Detect which cell encompasses the target text, then output its (x, y) center coordinate. 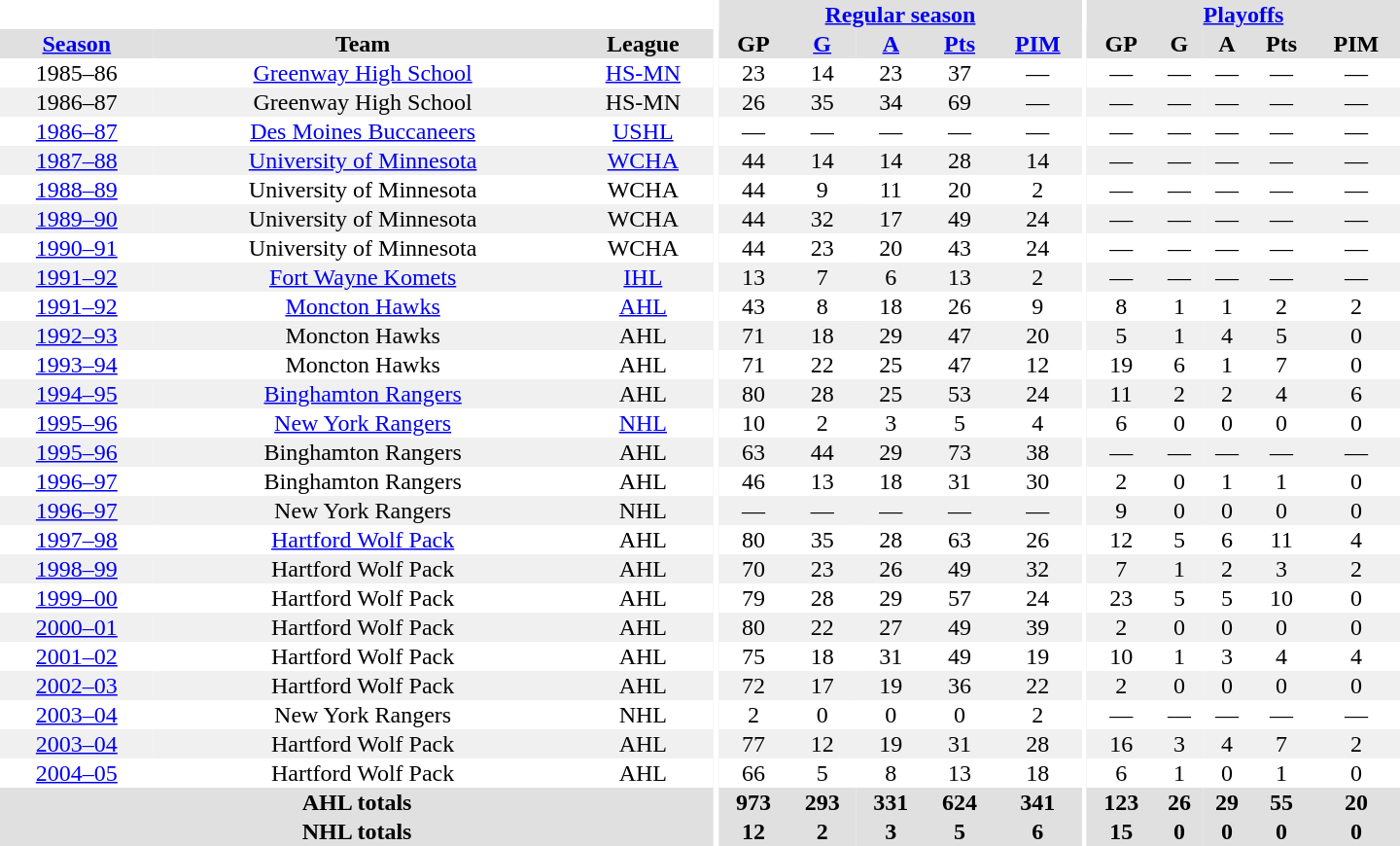
1990–91 (77, 248)
Fort Wayne Komets (364, 277)
73 (961, 452)
1985–86 (77, 73)
55 (1281, 802)
2001–02 (77, 656)
34 (891, 102)
38 (1037, 452)
79 (754, 598)
1989–90 (77, 219)
1988–89 (77, 190)
70 (754, 569)
15 (1122, 831)
1998–99 (77, 569)
341 (1037, 802)
2004–05 (77, 773)
46 (754, 481)
72 (754, 686)
Team (364, 44)
27 (891, 627)
Des Moines Buccaneers (364, 131)
16 (1122, 744)
57 (961, 598)
League (644, 44)
36 (961, 686)
39 (1037, 627)
66 (754, 773)
1993–94 (77, 365)
1987–88 (77, 160)
331 (891, 802)
1997–98 (77, 540)
293 (822, 802)
1992–93 (77, 335)
Season (77, 44)
123 (1122, 802)
AHL totals (357, 802)
30 (1037, 481)
Playoffs (1243, 15)
973 (754, 802)
USHL (644, 131)
1999–00 (77, 598)
1994–95 (77, 394)
624 (961, 802)
2000–01 (77, 627)
2002–03 (77, 686)
37 (961, 73)
77 (754, 744)
53 (961, 394)
IHL (644, 277)
Regular season (900, 15)
NHL totals (357, 831)
69 (961, 102)
75 (754, 656)
